Pinpoint the cell where the given text exists, returning its [X, Y] midpoint coordinate. 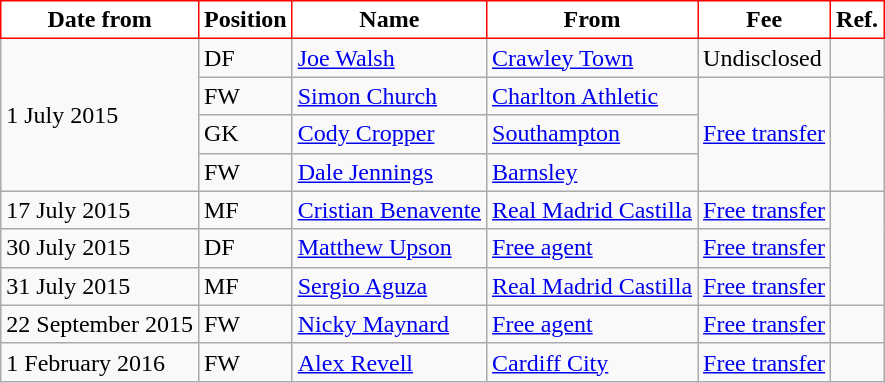
Cardiff City [592, 362]
Barnsley [592, 172]
Name [389, 20]
Position [245, 20]
17 July 2015 [100, 210]
22 September 2015 [100, 324]
Cody Cropper [389, 134]
From [592, 20]
1 February 2016 [100, 362]
Joe Walsh [389, 58]
GK [245, 134]
Charlton Athletic [592, 96]
Nicky Maynard [389, 324]
Southampton [592, 134]
Matthew Upson [389, 248]
31 July 2015 [100, 286]
Cristian Benavente [389, 210]
Dale Jennings [389, 172]
Ref. [858, 20]
Undisclosed [764, 58]
Alex Revell [389, 362]
Crawley Town [592, 58]
Simon Church [389, 96]
Date from [100, 20]
Fee [764, 20]
1 July 2015 [100, 115]
30 July 2015 [100, 248]
Sergio Aguza [389, 286]
